Search for the cell housing the specified text and yield its [x, y] center coordinate. 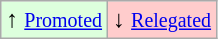
↑ Promoted [54, 20]
↓ Relegated [162, 20]
